Find where the given text appears and provide that cell's center as [X, Y] coordinate. 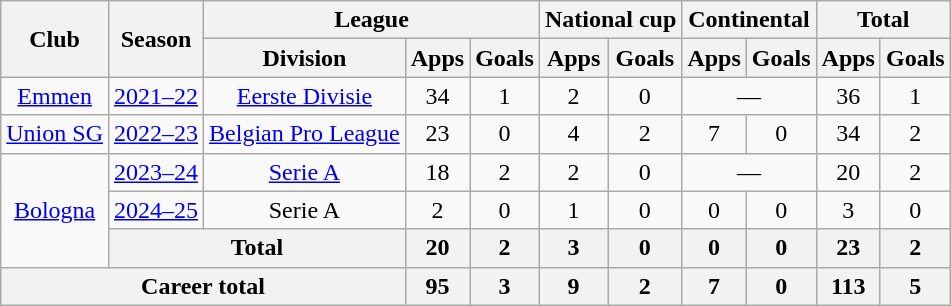
Career total [203, 286]
National cup [610, 20]
2021–22 [156, 96]
5 [915, 286]
Continental [749, 20]
League [372, 20]
4 [573, 134]
2022–23 [156, 134]
Bologna [55, 210]
18 [437, 172]
Eerste Divisie [305, 96]
36 [848, 96]
113 [848, 286]
Emmen [55, 96]
95 [437, 286]
9 [573, 286]
Union SG [55, 134]
Club [55, 39]
Belgian Pro League [305, 134]
2024–25 [156, 210]
Division [305, 58]
Season [156, 39]
2023–24 [156, 172]
